Identify which cell holds the provided text, then report its (x, y) central coordinate. 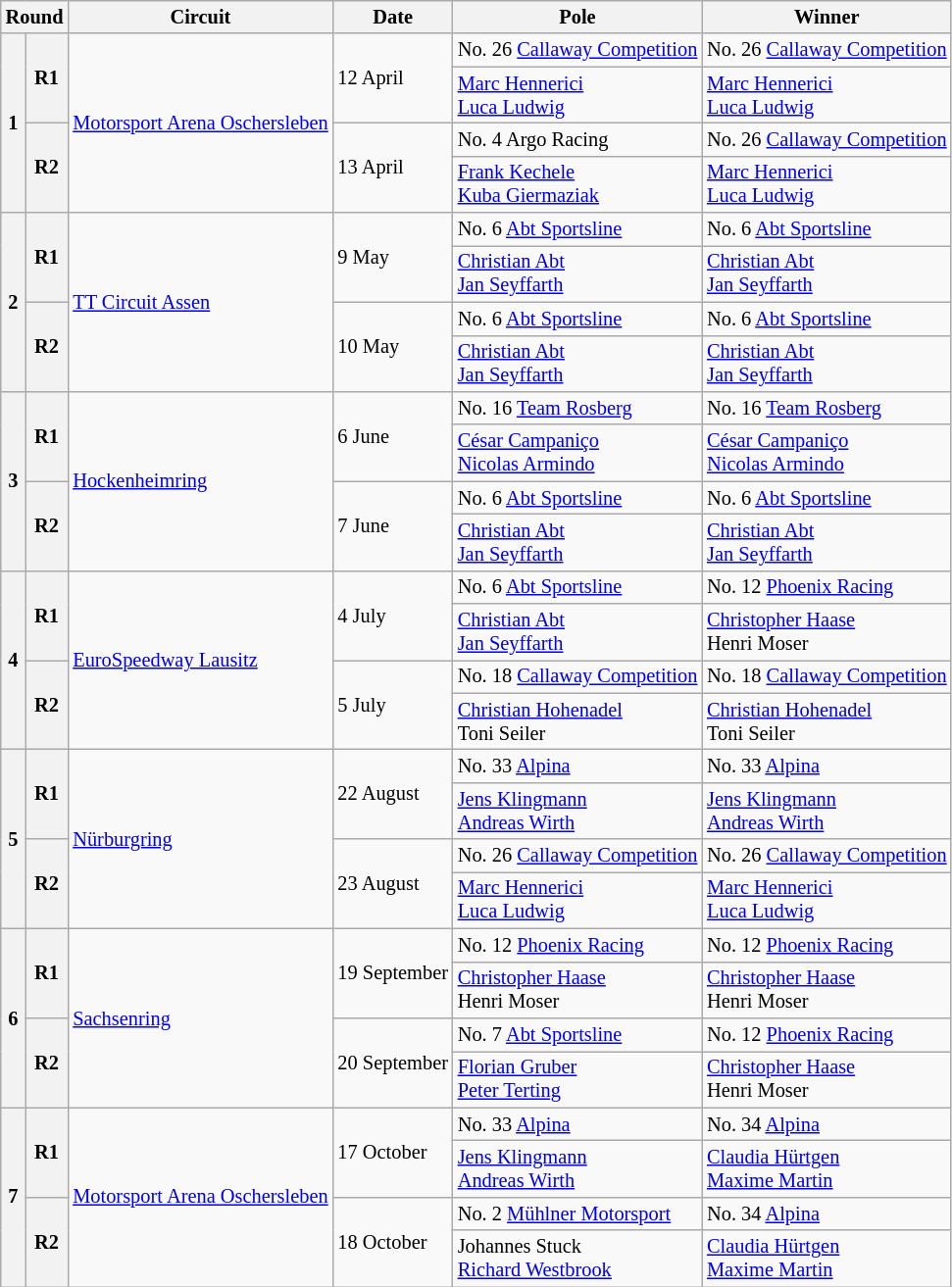
No. 4 Argo Racing (577, 139)
4 July (392, 616)
19 September (392, 972)
13 April (392, 167)
Sachsenring (200, 1017)
Hockenheimring (200, 480)
Pole (577, 17)
Frank Kechele Kuba Giermaziak (577, 184)
18 October (392, 1241)
2 (14, 302)
5 July (392, 704)
10 May (392, 347)
22 August (392, 794)
No. 7 Abt Sportsline (577, 1034)
7 June (392, 525)
Florian Gruber Peter Terting (577, 1079)
12 April (392, 78)
No. 2 Mühlner Motorsport (577, 1213)
5 (14, 839)
Round (35, 17)
7 (14, 1198)
9 May (392, 257)
20 September (392, 1063)
17 October (392, 1153)
6 (14, 1017)
TT Circuit Assen (200, 302)
EuroSpeedway Lausitz (200, 661)
Johannes Stuck Richard Westbrook (577, 1259)
Nürburgring (200, 839)
3 (14, 480)
4 (14, 661)
Winner (827, 17)
23 August (392, 884)
1 (14, 124)
6 June (392, 435)
Date (392, 17)
Circuit (200, 17)
